Scan for the cell matching the given text and deliver its [X, Y] coordinate at center. 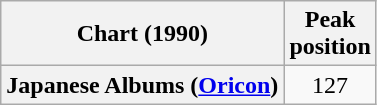
Peakposition [330, 34]
Chart (1990) [142, 34]
127 [330, 85]
Japanese Albums (Oricon) [142, 85]
